Detect which cell encompasses the target text, then output its (x, y) center coordinate. 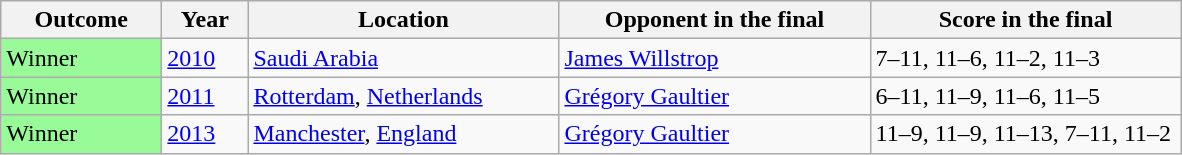
6–11, 11–9, 11–6, 11–5 (1026, 96)
James Willstrop (714, 58)
Location (404, 20)
Manchester, England (404, 134)
2011 (205, 96)
Rotterdam, Netherlands (404, 96)
2010 (205, 58)
Score in the final (1026, 20)
Opponent in the final (714, 20)
Year (205, 20)
Outcome (82, 20)
2013 (205, 134)
Saudi Arabia (404, 58)
11–9, 11–9, 11–13, 7–11, 11–2 (1026, 134)
7–11, 11–6, 11–2, 11–3 (1026, 58)
